Search for the cell housing the specified text and yield its [X, Y] center coordinate. 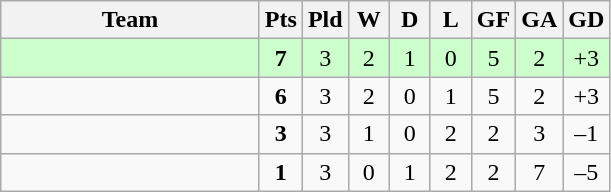
D [410, 20]
L [450, 20]
Team [130, 20]
6 [280, 96]
GF [493, 20]
Pts [280, 20]
–1 [586, 134]
–5 [586, 172]
GD [586, 20]
GA [540, 20]
W [368, 20]
Pld [325, 20]
